Identify which cell holds the provided text, then report its (x, y) central coordinate. 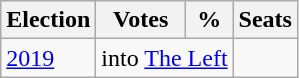
into The Left (164, 58)
Election (48, 20)
Votes (141, 20)
Seats (265, 20)
% (210, 20)
2019 (48, 58)
